Output the (X, Y) coordinate of the center of the cell containing the given text.  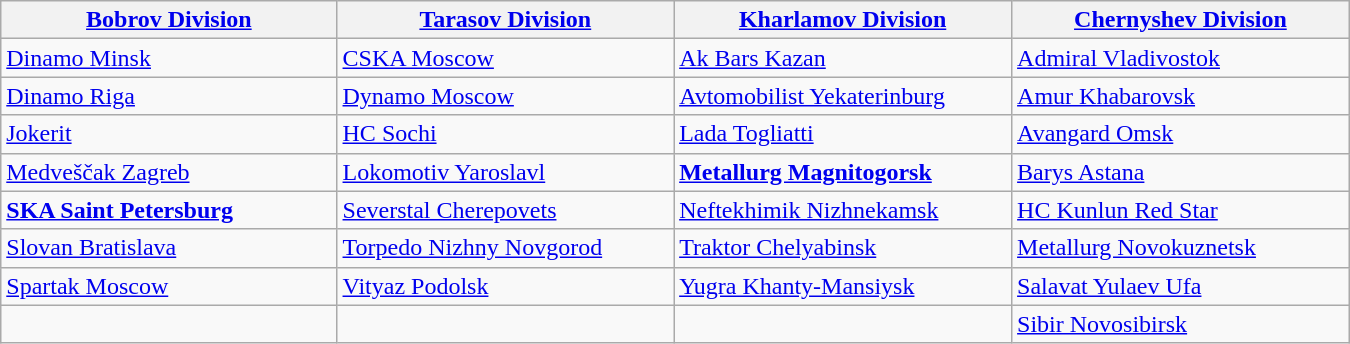
Avtomobilist Yekaterinburg (843, 96)
Chernyshev Division (1181, 20)
Sibir Novosibirsk (1181, 324)
Torpedo Nizhny Novgorod (506, 248)
HC Sochi (506, 134)
SKA Saint Petersburg (169, 210)
Traktor Chelyabinsk (843, 248)
Dinamo Riga (169, 96)
Tarasov Division (506, 20)
Severstal Cherepovets (506, 210)
Avangard Omsk (1181, 134)
Medveščak Zagreb (169, 172)
CSKA Moscow (506, 58)
Barys Astana (1181, 172)
HC Kunlun Red Star (1181, 210)
Neftekhimik Nizhnekamsk (843, 210)
Amur Khabarovsk (1181, 96)
Bobrov Division (169, 20)
Dynamo Moscow (506, 96)
Slovan Bratislava (169, 248)
Lada Togliatti (843, 134)
Admiral Vladivostok (1181, 58)
Vityaz Podolsk (506, 286)
Spartak Moscow (169, 286)
Metallurg Novokuznetsk (1181, 248)
Yugra Khanty-Mansiysk (843, 286)
Salavat Yulaev Ufa (1181, 286)
Jokerit (169, 134)
Metallurg Magnitogorsk (843, 172)
Ak Bars Kazan (843, 58)
Dinamo Minsk (169, 58)
Lokomotiv Yaroslavl (506, 172)
Kharlamov Division (843, 20)
